Output the (x, y) coordinate of the center of the cell containing the given text.  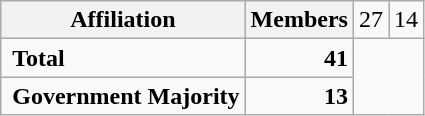
27 (370, 20)
Government Majority (123, 96)
Members (299, 20)
13 (299, 96)
Total (123, 58)
Affiliation (123, 20)
41 (299, 58)
14 (406, 20)
